Return the (x, y) coordinate for the center point of the cell that contains the specified text.  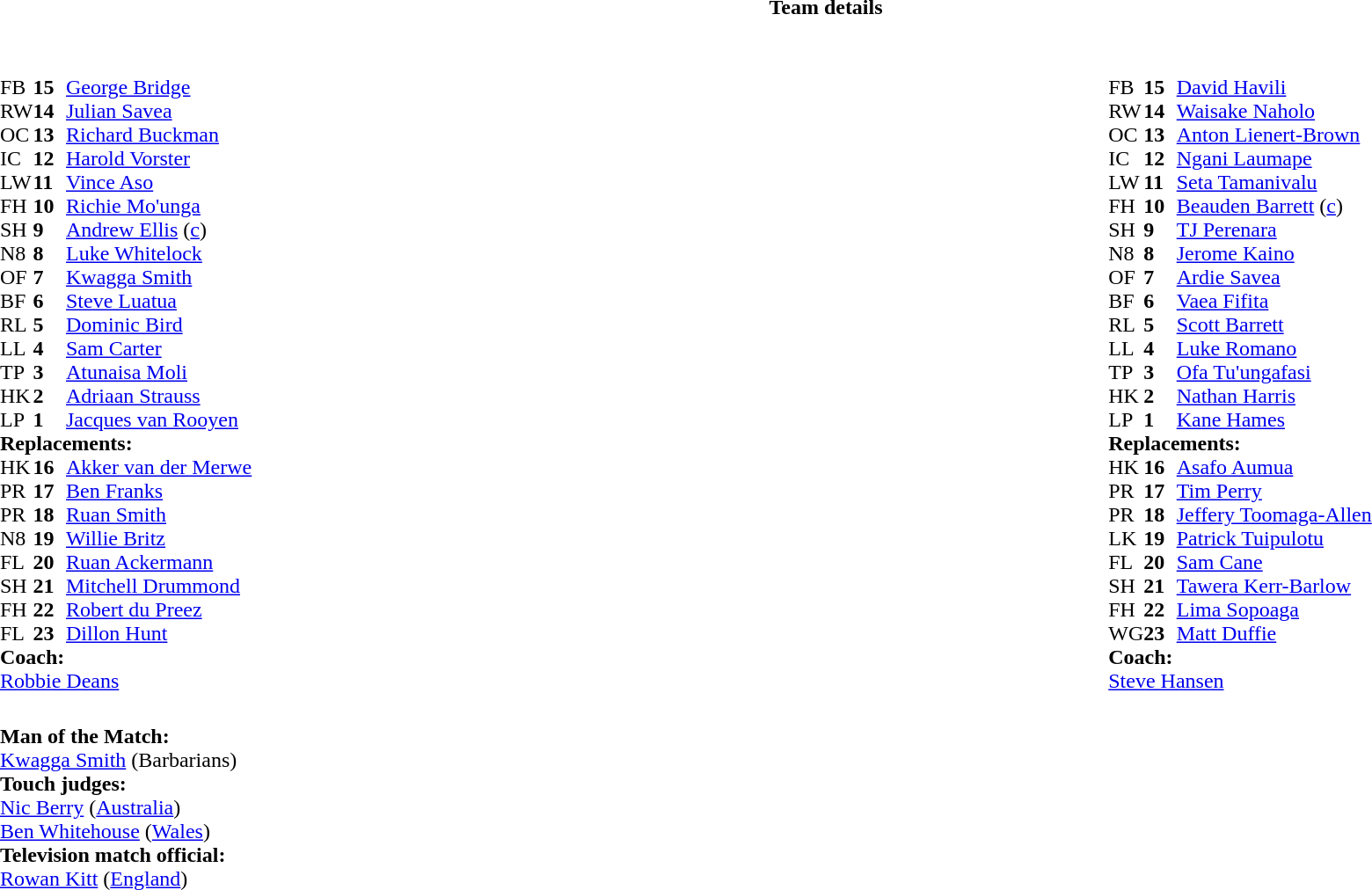
Robert du Preez (158, 610)
Akker van der Merwe (158, 468)
Matt Duffie (1274, 633)
Jeffery Toomaga-Allen (1274, 515)
Andrew Ellis (c) (158, 230)
WG (1126, 633)
Sam Cane (1274, 563)
Luke Whitelock (158, 253)
Kane Hames (1274, 420)
David Havili (1274, 88)
Jerome Kaino (1274, 253)
Scott Barrett (1274, 325)
Ngani Laumape (1274, 158)
Sam Carter (158, 348)
TJ Perenara (1274, 230)
Ben Franks (158, 491)
Tim Perry (1274, 491)
Nathan Harris (1274, 396)
Vaea Fifita (1274, 301)
Ruan Smith (158, 515)
Waisake Naholo (1274, 111)
Ardie Savea (1274, 278)
Dillon Hunt (158, 633)
Ruan Ackermann (158, 563)
Robbie Deans (126, 681)
Kwagga Smith (158, 278)
George Bridge (158, 88)
Richard Buckman (158, 135)
Atunaisa Moli (158, 373)
Beauden Barrett (c) (1274, 206)
Jacques van Rooyen (158, 420)
Adriaan Strauss (158, 396)
Steve Luatua (158, 301)
Willie Britz (158, 538)
Asafo Aumua (1274, 468)
Seta Tamanivalu (1274, 183)
LK (1126, 538)
Ofa Tu'ungafasi (1274, 373)
Vince Aso (158, 183)
Tawera Kerr-Barlow (1274, 586)
Harold Vorster (158, 158)
Dominic Bird (158, 325)
Julian Savea (158, 111)
Richie Mo'unga (158, 206)
Steve Hansen (1240, 681)
Luke Romano (1274, 348)
Anton Lienert-Brown (1274, 135)
Patrick Tuipulotu (1274, 538)
Lima Sopoaga (1274, 610)
Mitchell Drummond (158, 586)
